Capture the cell that displays the provided text and extract its [X, Y] central coordinate. 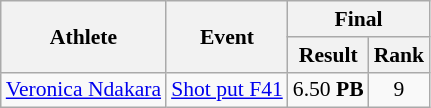
Athlete [84, 36]
Veronica Ndakara [84, 90]
Rank [400, 55]
Event [227, 36]
Result [328, 55]
9 [400, 90]
6.50 PB [328, 90]
Final [358, 19]
Shot put F41 [227, 90]
